Search for the cell housing the specified text and yield its [x, y] center coordinate. 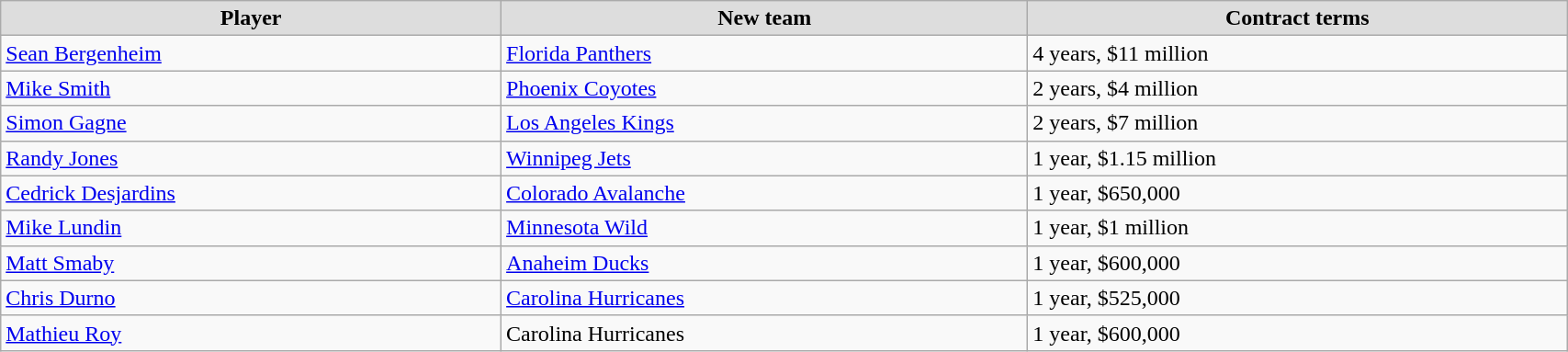
Phoenix Coyotes [764, 88]
1 year, $1 million [1297, 228]
1 year, $650,000 [1297, 193]
Matt Smaby [252, 263]
Randy Jones [252, 158]
2 years, $7 million [1297, 123]
2 years, $4 million [1297, 88]
Winnipeg Jets [764, 158]
Mike Lundin [252, 228]
Simon Gagne [252, 123]
Chris Durno [252, 298]
Colorado Avalanche [764, 193]
Minnesota Wild [764, 228]
Florida Panthers [764, 53]
Anaheim Ducks [764, 263]
Mike Smith [252, 88]
4 years, $11 million [1297, 53]
New team [764, 18]
Los Angeles Kings [764, 123]
1 year, $525,000 [1297, 298]
Cedrick Desjardins [252, 193]
Sean Bergenheim [252, 53]
Contract terms [1297, 18]
Mathieu Roy [252, 333]
1 year, $1.15 million [1297, 158]
Player [252, 18]
